Determine the [X, Y] coordinate at the center of the cell enclosing the given text.  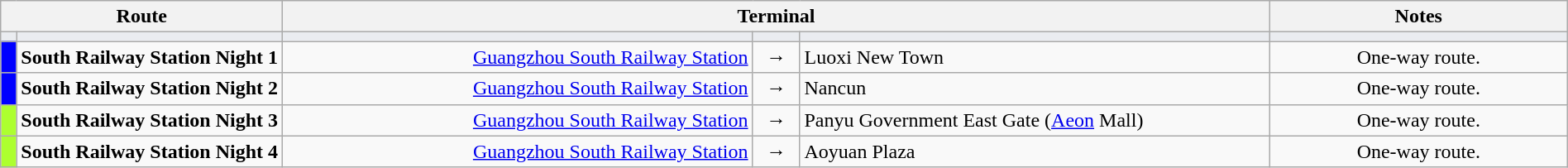
Panyu Government East Gate (Aeon Mall) [1035, 120]
South Railway Station Night 4 [150, 151]
Nancun [1035, 89]
Notes [1418, 17]
Luoxi New Town [1035, 57]
Terminal [777, 17]
South Railway Station Night 1 [150, 57]
Aoyuan Plaza [1035, 151]
South Railway Station Night 3 [150, 120]
Route [142, 17]
South Railway Station Night 2 [150, 89]
